From the cell containing the given text, extract its center point as [x, y] coordinate. 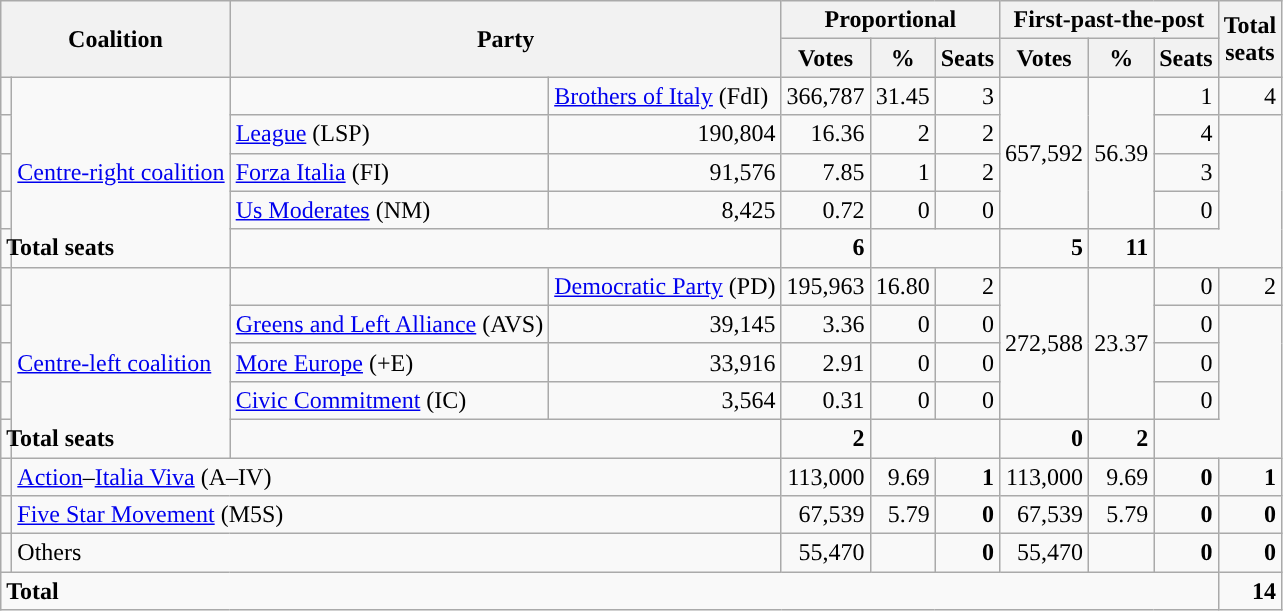
3.36 [826, 324]
Totalseats [1250, 39]
6 [826, 248]
16.36 [826, 134]
7.85 [826, 172]
3,564 [665, 400]
56.39 [1122, 153]
Brothers of Italy (FdI) [665, 96]
366,787 [826, 96]
Greens and Left Alliance (AVS) [390, 324]
16.80 [902, 286]
More Europe (+E) [390, 362]
33,916 [665, 362]
190,804 [665, 134]
Civic Commitment (IC) [390, 400]
Others [396, 553]
23.37 [1122, 343]
2.91 [826, 362]
Total [610, 591]
Five Star Movement (M5S) [396, 515]
Centre-left coalition [121, 362]
657,592 [1044, 153]
Proportional [890, 20]
Action–Italia Viva (A–IV) [396, 477]
31.45 [902, 96]
Centre-right coalition [121, 172]
Party [506, 39]
0.72 [826, 210]
8,425 [665, 210]
First-past-the-post [1110, 20]
11 [1122, 248]
League (LSP) [390, 134]
Coalition [116, 39]
0.31 [826, 400]
Democratic Party (PD) [665, 286]
195,963 [826, 286]
Forza Italia (FI) [390, 172]
91,576 [665, 172]
Us Moderates (NM) [390, 210]
39,145 [665, 324]
272,588 [1044, 343]
5 [1044, 248]
14 [1250, 591]
